Pinpoint the cell where the given text exists, returning its (x, y) midpoint coordinate. 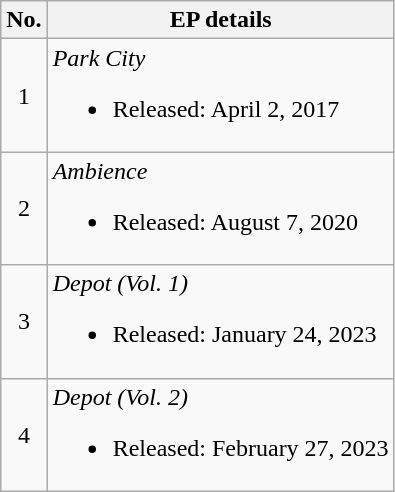
Park CityReleased: April 2, 2017 (220, 96)
No. (24, 20)
2 (24, 208)
4 (24, 434)
Depot (Vol. 1)Released: January 24, 2023 (220, 322)
3 (24, 322)
AmbienceReleased: August 7, 2020 (220, 208)
Depot (Vol. 2)Released: February 27, 2023 (220, 434)
EP details (220, 20)
1 (24, 96)
